Scan for the cell matching the given text and deliver its (X, Y) coordinate at center. 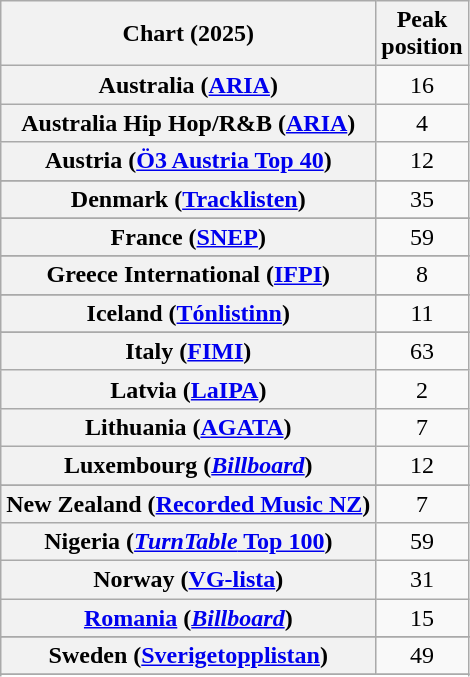
Austria (Ö3 Austria Top 40) (188, 161)
Nigeria (TurnTable Top 100) (188, 542)
49 (422, 656)
Latvia (LaIPA) (188, 389)
France (SNEP) (188, 237)
35 (422, 199)
Denmark (Tracklisten) (188, 199)
Lithuania (AGATA) (188, 427)
16 (422, 85)
Norway (VG-lista) (188, 580)
Luxembourg (Billboard) (188, 465)
Australia Hip Hop/R&B (ARIA) (188, 123)
Greece International (IFPI) (188, 275)
11 (422, 313)
Sweden (Sverigetopplistan) (188, 656)
Iceland (Tónlistinn) (188, 313)
Italy (FIMI) (188, 351)
2 (422, 389)
63 (422, 351)
4 (422, 123)
Australia (ARIA) (188, 85)
New Zealand (Recorded Music NZ) (188, 503)
31 (422, 580)
Peakposition (422, 34)
8 (422, 275)
Chart (2025) (188, 34)
Romania (Billboard) (188, 618)
15 (422, 618)
